Return the [x, y] coordinate for the center point of the cell that contains the specified text.  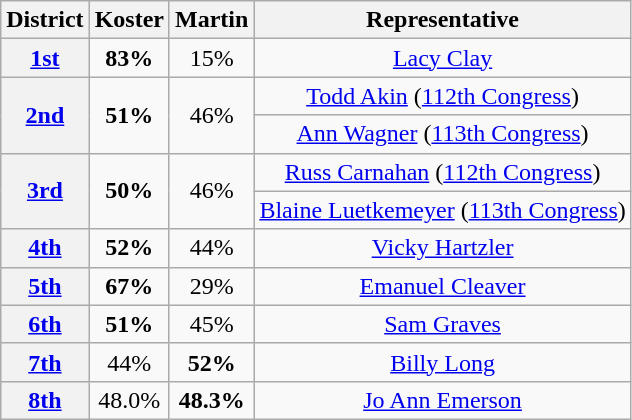
50% [129, 191]
Blaine Luetkemeyer (113th Congress) [442, 210]
Koster [129, 20]
2nd [45, 115]
3rd [45, 191]
Sam Graves [442, 324]
Vicky Hartzler [442, 248]
Representative [442, 20]
15% [211, 58]
Billy Long [442, 362]
Todd Akin (112th Congress) [442, 96]
8th [45, 400]
5th [45, 286]
Emanuel Cleaver [442, 286]
Lacy Clay [442, 58]
48.0% [129, 400]
Jo Ann Emerson [442, 400]
1st [45, 58]
45% [211, 324]
29% [211, 286]
4th [45, 248]
67% [129, 286]
83% [129, 58]
7th [45, 362]
Russ Carnahan (112th Congress) [442, 172]
48.3% [211, 400]
Martin [211, 20]
District [45, 20]
6th [45, 324]
Ann Wagner (113th Congress) [442, 134]
